Search for the cell housing the specified text and yield its (X, Y) center coordinate. 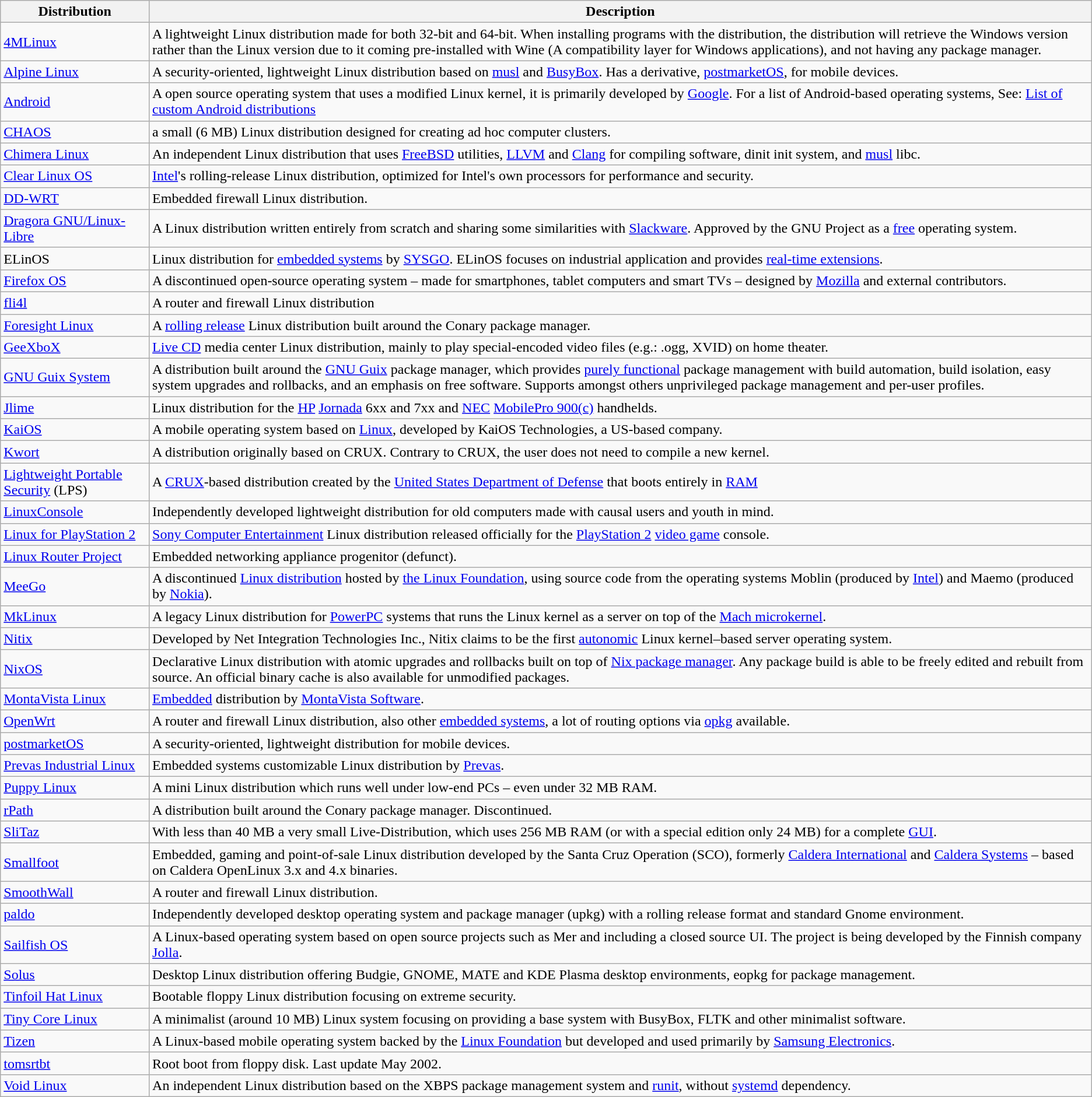
MontaVista Linux (75, 699)
Kwort (75, 452)
Alpine Linux (75, 72)
A CRUX-based distribution created by the United States Department of Defense that boots entirely in RAM (621, 482)
Prevas Industrial Linux (75, 766)
Dragora GNU/Linux-Libre (75, 229)
A security-oriented, lightweight distribution for mobile devices. (621, 744)
A rolling release Linux distribution built around the Conary package manager. (621, 325)
Chimera Linux (75, 154)
An independent Linux distribution that uses FreeBSD utilities, LLVM and Clang for compiling software, dinit init system, and musl libc. (621, 154)
Embedded networking appliance progenitor (defunct). (621, 556)
A router and firewall Linux distribution. (621, 892)
Solus (75, 975)
Tinfoil Hat Linux (75, 997)
4MLinux (75, 42)
A distribution built around the Conary package manager. Discontinued. (621, 810)
A security-oriented, lightweight Linux distribution based on musl and BusyBox. Has a derivative, postmarketOS, for mobile devices. (621, 72)
Clear Linux OS (75, 176)
Tiny Core Linux (75, 1019)
Nitix (75, 639)
Android (75, 101)
Jlime (75, 408)
CHAOS (75, 132)
Puppy Linux (75, 788)
OpenWrt (75, 721)
KaiOS (75, 430)
fli4l (75, 303)
Sony Computer Entertainment Linux distribution released officially for the PlayStation 2 video game console. (621, 534)
Live CD media center Linux distribution, mainly to play special-encoded video files (e.g.: .ogg, XVID) on home theater. (621, 348)
A minimalist (around 10 MB) Linux system focusing on providing a base system with BusyBox, FLTK and other minimalist software. (621, 1019)
Root boot from floppy disk. Last update May 2002. (621, 1063)
Firefox OS (75, 281)
A legacy Linux distribution for PowerPC systems that runs the Linux kernel as a server on top of the Mach microkernel. (621, 616)
With less than 40 MB a very small Live-Distribution, which uses 256 MB RAM (or with a special edition only 24 MB) for a complete GUI. (621, 832)
Description (621, 12)
Embedded firewall Linux distribution. (621, 198)
Smallfoot (75, 862)
SmoothWall (75, 892)
A discontinued open-source operating system – made for smartphones, tablet computers and smart TVs – designed by Mozilla and external contributors. (621, 281)
Void Linux (75, 1085)
Intel's rolling-release Linux distribution, optimized for Intel's own processors for performance and security. (621, 176)
Embedded systems customizable Linux distribution by Prevas. (621, 766)
A Linux-based mobile operating system backed by the Linux Foundation but developed and used primarily by Samsung Electronics. (621, 1041)
paldo (75, 914)
SliTaz (75, 832)
ELinOS (75, 258)
Foresight Linux (75, 325)
MeeGo (75, 587)
Linux for PlayStation 2 (75, 534)
Linux Router Project (75, 556)
A distribution originally based on CRUX. Contrary to CRUX, the user does not need to compile a new kernel. (621, 452)
A router and firewall Linux distribution, also other embedded systems, a lot of routing options via opkg available. (621, 721)
Linux distribution for the HP Jornada 6xx and 7xx and NEC MobilePro 900(c) handhelds. (621, 408)
LinuxConsole (75, 512)
tomsrtbt (75, 1063)
Independently developed desktop operating system and package manager (upkg) with a rolling release format and standard Gnome environment. (621, 914)
An independent Linux distribution based on the XBPS package management system and runit, without systemd dependency. (621, 1085)
A mini Linux distribution which runs well under low-end PCs – even under 32 MB RAM. (621, 788)
A router and firewall Linux distribution (621, 303)
A mobile operating system based on Linux, developed by KaiOS Technologies, a US-based company. (621, 430)
Tizen (75, 1041)
GNU Guix System (75, 378)
a small (6 MB) Linux distribution designed for creating ad hoc computer clusters. (621, 132)
GeeXboX (75, 348)
Distribution (75, 12)
NixOS (75, 668)
Developed by Net Integration Technologies Inc., Nitix claims to be the first autonomic Linux kernel–based server operating system. (621, 639)
MkLinux (75, 616)
Desktop Linux distribution offering Budgie, GNOME, MATE and KDE Plasma desktop environments, eopkg for package management. (621, 975)
Independently developed lightweight distribution for old computers made with causal users and youth in mind. (621, 512)
rPath (75, 810)
Lightweight Portable Security (LPS) (75, 482)
postmarketOS (75, 744)
Linux distribution for embedded systems by SYSGO. ELinOS focuses on industrial application and provides real-time extensions. (621, 258)
Embedded distribution by MontaVista Software. (621, 699)
Sailfish OS (75, 945)
DD-WRT (75, 198)
Bootable floppy Linux distribution focusing on extreme security. (621, 997)
